Scan for the cell matching the given text and deliver its (x, y) coordinate at center. 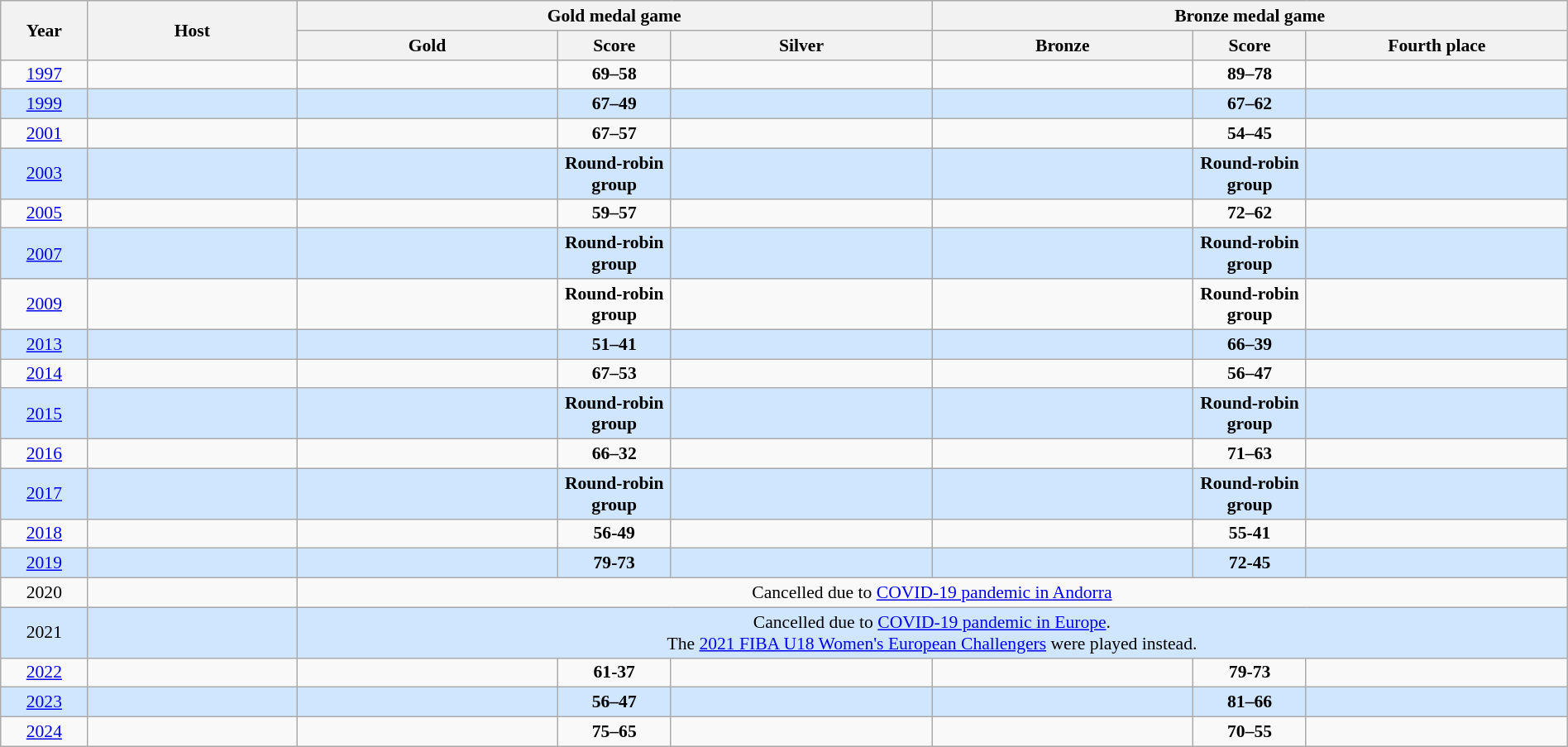
66–39 (1250, 344)
51–41 (614, 344)
2014 (45, 374)
2009 (45, 304)
2024 (45, 732)
56-49 (614, 534)
Year (45, 30)
2013 (45, 344)
Cancelled due to COVID-19 pandemic in Europe.The 2021 FIBA U18 Women's European Challengers were played instead. (933, 632)
71–63 (1250, 454)
2017 (45, 493)
55-41 (1250, 534)
72-45 (1250, 563)
2001 (45, 134)
2019 (45, 563)
67–49 (614, 104)
Fourth place (1437, 45)
2003 (45, 174)
2015 (45, 414)
54–45 (1250, 134)
Gold (428, 45)
69–58 (614, 74)
Cancelled due to COVID-19 pandemic in Andorra (933, 593)
Gold medal game (614, 16)
72–62 (1250, 213)
67–57 (614, 134)
1999 (45, 104)
2018 (45, 534)
Silver (801, 45)
2023 (45, 702)
1997 (45, 74)
75–65 (614, 732)
67–62 (1250, 104)
2021 (45, 632)
70–55 (1250, 732)
59–57 (614, 213)
2022 (45, 673)
2005 (45, 213)
66–32 (614, 454)
Bronze medal game (1250, 16)
89–78 (1250, 74)
Bronze (1063, 45)
61-37 (614, 673)
67–53 (614, 374)
2016 (45, 454)
81–66 (1250, 702)
2007 (45, 253)
2020 (45, 593)
Host (192, 30)
